From the cell containing the given text, extract its center point as [x, y] coordinate. 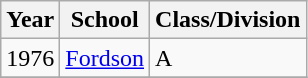
1976 [30, 58]
School [105, 20]
Year [30, 20]
Fordson [105, 58]
Class/Division [228, 20]
A [228, 58]
